Extract the [x, y] coordinate from the center of the cell holding the provided text.  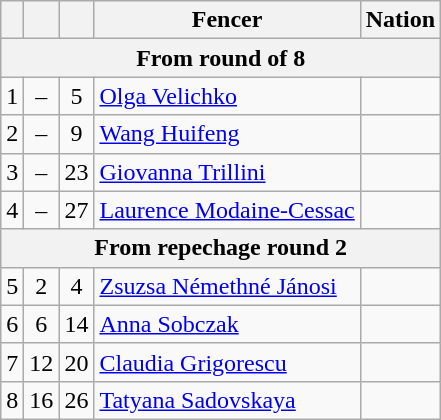
From round of 8 [221, 58]
7 [12, 362]
Olga Velichko [227, 96]
Claudia Grigorescu [227, 362]
9 [76, 134]
23 [76, 172]
26 [76, 400]
Zsuzsa Némethné Jánosi [227, 286]
Nation [400, 20]
3 [12, 172]
1 [12, 96]
Giovanna Trillini [227, 172]
14 [76, 324]
20 [76, 362]
From repechage round 2 [221, 248]
12 [42, 362]
16 [42, 400]
Wang Huifeng [227, 134]
Laurence Modaine-Cessac [227, 210]
27 [76, 210]
Anna Sobczak [227, 324]
8 [12, 400]
Tatyana Sadovskaya [227, 400]
Fencer [227, 20]
